From the cell containing the given text, extract its center point as (x, y) coordinate. 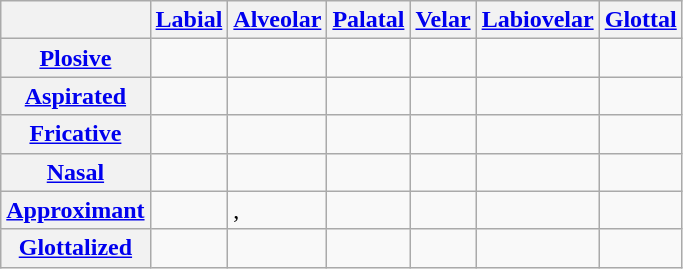
Fricative (76, 134)
Aspirated (76, 96)
Glottal (640, 20)
, (278, 210)
Glottalized (76, 248)
Palatal (368, 20)
Labial (189, 20)
Approximant (76, 210)
Nasal (76, 172)
Plosive (76, 58)
Labiovelar (538, 20)
Velar (443, 20)
Alveolar (278, 20)
